Search for the cell housing the specified text and yield its (X, Y) center coordinate. 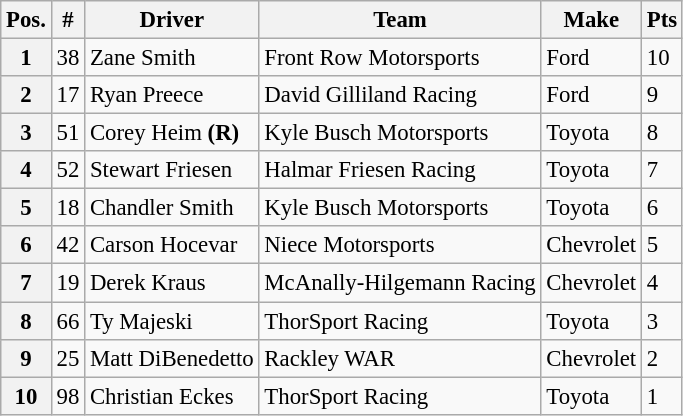
98 (68, 396)
Christian Eckes (172, 396)
Ryan Preece (172, 95)
25 (68, 358)
42 (68, 245)
Pos. (26, 20)
19 (68, 283)
38 (68, 58)
52 (68, 170)
Rackley WAR (400, 358)
# (68, 20)
Carson Hocevar (172, 245)
Halmar Friesen Racing (400, 170)
Make (591, 20)
Chandler Smith (172, 208)
McAnally-Hilgemann Racing (400, 283)
Driver (172, 20)
Front Row Motorsports (400, 58)
66 (68, 321)
Matt DiBenedetto (172, 358)
17 (68, 95)
Team (400, 20)
Zane Smith (172, 58)
Niece Motorsports (400, 245)
David Gilliland Racing (400, 95)
Stewart Friesen (172, 170)
Pts (662, 20)
18 (68, 208)
Corey Heim (R) (172, 133)
Derek Kraus (172, 283)
51 (68, 133)
Ty Majeski (172, 321)
